Detect which cell encompasses the target text, then output its (X, Y) center coordinate. 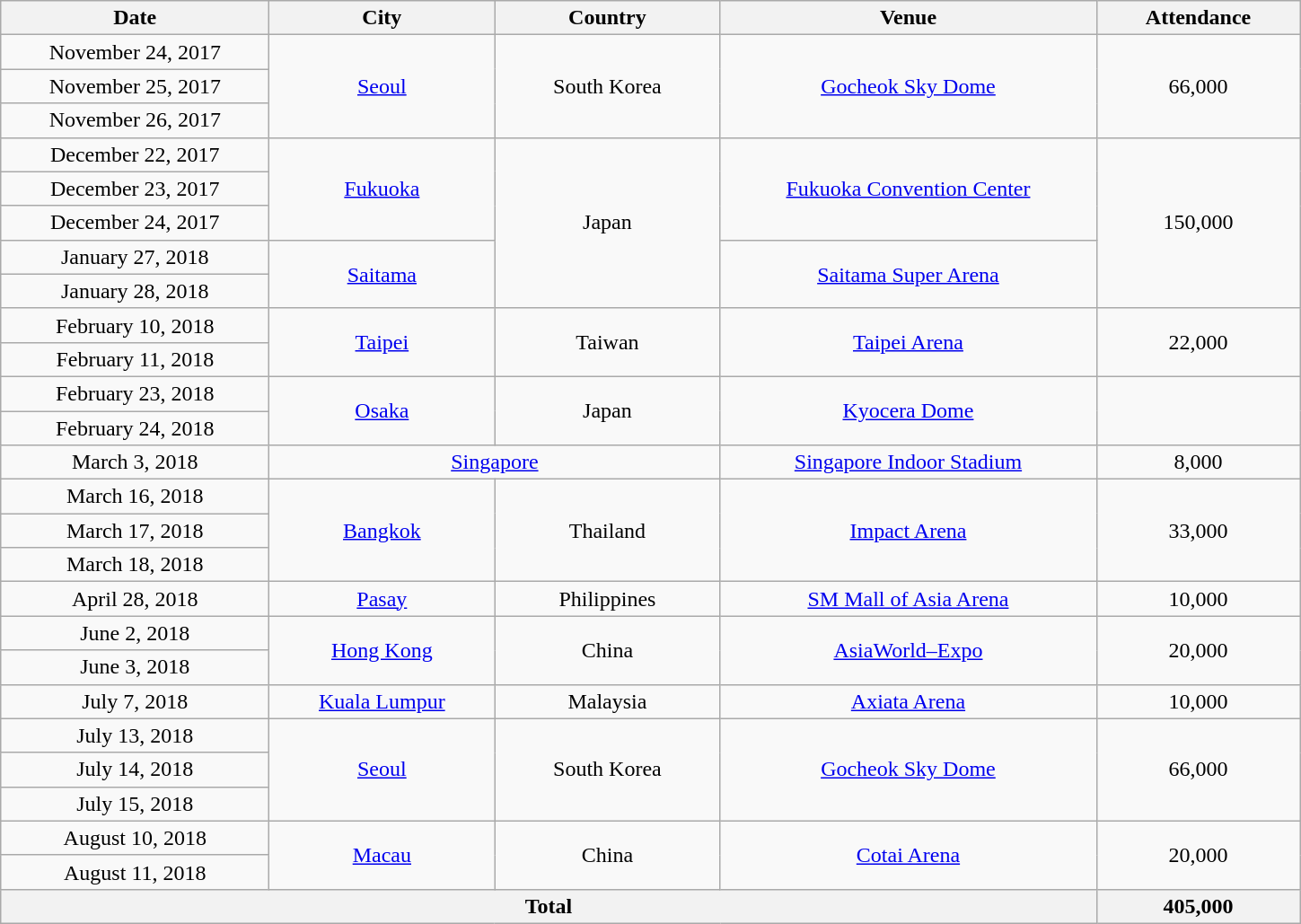
Malaysia (607, 701)
Cotai Arena (909, 855)
Pasay (382, 599)
December 24, 2017 (135, 223)
February 11, 2018 (135, 359)
Kyocera Dome (909, 410)
Macau (382, 855)
Hong Kong (382, 650)
June 3, 2018 (135, 667)
33,000 (1198, 531)
AsiaWorld–Expo (909, 650)
Osaka (382, 410)
Venue (909, 18)
March 3, 2018 (135, 462)
Taipei (382, 342)
July 7, 2018 (135, 701)
Total (549, 906)
Attendance (1198, 18)
Bangkok (382, 531)
Axiata Arena (909, 701)
March 17, 2018 (135, 531)
February 23, 2018 (135, 393)
April 28, 2018 (135, 599)
August 10, 2018 (135, 838)
August 11, 2018 (135, 872)
Saitama (382, 274)
January 27, 2018 (135, 257)
July 15, 2018 (135, 804)
Fukuoka (382, 189)
Date (135, 18)
November 25, 2017 (135, 86)
8,000 (1198, 462)
Impact Arena (909, 531)
Kuala Lumpur (382, 701)
January 28, 2018 (135, 291)
City (382, 18)
Thailand (607, 531)
February 24, 2018 (135, 428)
December 22, 2017 (135, 154)
Fukuoka Convention Center (909, 189)
December 23, 2017 (135, 189)
Singapore Indoor Stadium (909, 462)
June 2, 2018 (135, 633)
March 16, 2018 (135, 497)
405,000 (1198, 906)
Taiwan (607, 342)
July 14, 2018 (135, 770)
Singapore (495, 462)
Saitama Super Arena (909, 274)
Philippines (607, 599)
July 13, 2018 (135, 735)
February 10, 2018 (135, 325)
150,000 (1198, 223)
Country (607, 18)
November 26, 2017 (135, 120)
March 18, 2018 (135, 565)
November 24, 2017 (135, 52)
Taipei Arena (909, 342)
SM Mall of Asia Arena (909, 599)
22,000 (1198, 342)
